For the text-containing cell, return its midpoint in [x, y] coordinate format. 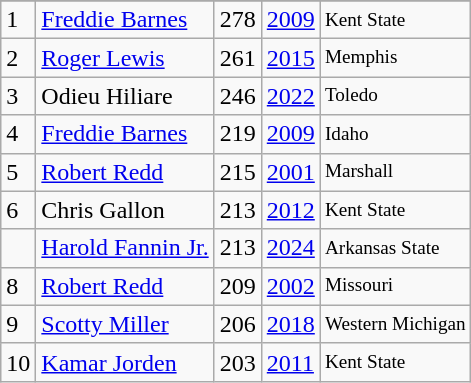
2002 [290, 286]
206 [238, 324]
2024 [290, 248]
4 [18, 134]
2001 [290, 172]
Western Michigan [395, 324]
2011 [290, 362]
Idaho [395, 134]
Chris Gallon [125, 210]
203 [238, 362]
Toledo [395, 96]
2 [18, 58]
Scotty Miller [125, 324]
215 [238, 172]
246 [238, 96]
Arkansas State [395, 248]
3 [18, 96]
261 [238, 58]
2018 [290, 324]
Harold Fannin Jr. [125, 248]
209 [238, 286]
Kamar Jorden [125, 362]
9 [18, 324]
Memphis [395, 58]
Marshall [395, 172]
10 [18, 362]
278 [238, 20]
2022 [290, 96]
Roger Lewis [125, 58]
2015 [290, 58]
8 [18, 286]
2012 [290, 210]
6 [18, 210]
219 [238, 134]
1 [18, 20]
Odieu Hiliare [125, 96]
Missouri [395, 286]
5 [18, 172]
